For the text-containing cell, return its midpoint in [X, Y] coordinate format. 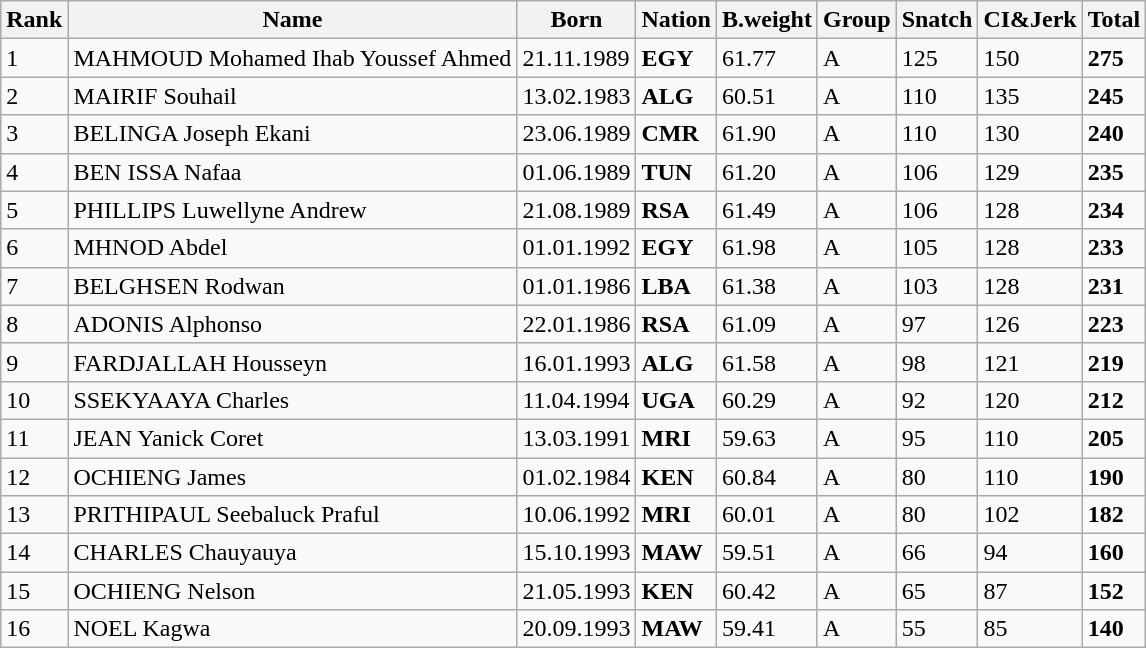
15 [34, 591]
245 [1114, 96]
231 [1114, 286]
97 [937, 324]
MAIRIF Souhail [292, 96]
12 [34, 477]
BEN ISSA Nafaa [292, 172]
120 [1030, 400]
61.20 [766, 172]
5 [34, 210]
16.01.1993 [576, 362]
55 [937, 629]
125 [937, 58]
3 [34, 134]
190 [1114, 477]
61.09 [766, 324]
ADONIS Alphonso [292, 324]
14 [34, 553]
22.01.1986 [576, 324]
60.29 [766, 400]
TUN [676, 172]
13.02.1983 [576, 96]
103 [937, 286]
61.98 [766, 248]
01.01.1992 [576, 248]
61.58 [766, 362]
OCHIENG Nelson [292, 591]
MHNOD Abdel [292, 248]
16 [34, 629]
Group [856, 20]
61.49 [766, 210]
21.08.1989 [576, 210]
212 [1114, 400]
PRITHIPAUL Seebaluck Praful [292, 515]
20.09.1993 [576, 629]
10.06.1992 [576, 515]
LBA [676, 286]
13.03.1991 [576, 438]
105 [937, 248]
B.weight [766, 20]
59.51 [766, 553]
6 [34, 248]
CI&Jerk [1030, 20]
205 [1114, 438]
60.84 [766, 477]
65 [937, 591]
9 [34, 362]
CMR [676, 134]
11 [34, 438]
59.63 [766, 438]
FARDJALLAH Housseyn [292, 362]
240 [1114, 134]
92 [937, 400]
219 [1114, 362]
233 [1114, 248]
61.90 [766, 134]
01.01.1986 [576, 286]
85 [1030, 629]
60.01 [766, 515]
Snatch [937, 20]
121 [1030, 362]
61.77 [766, 58]
126 [1030, 324]
4 [34, 172]
130 [1030, 134]
8 [34, 324]
UGA [676, 400]
Rank [34, 20]
150 [1030, 58]
61.38 [766, 286]
15.10.1993 [576, 553]
182 [1114, 515]
SSEKYAAYA Charles [292, 400]
NOEL Kagwa [292, 629]
BELINGA Joseph Ekani [292, 134]
223 [1114, 324]
102 [1030, 515]
PHILLIPS Luwellyne Andrew [292, 210]
CHARLES Chauyauya [292, 553]
7 [34, 286]
234 [1114, 210]
275 [1114, 58]
98 [937, 362]
23.06.1989 [576, 134]
129 [1030, 172]
94 [1030, 553]
Nation [676, 20]
BELGHSEN Rodwan [292, 286]
13 [34, 515]
Total [1114, 20]
01.02.1984 [576, 477]
235 [1114, 172]
21.05.1993 [576, 591]
10 [34, 400]
11.04.1994 [576, 400]
Born [576, 20]
160 [1114, 553]
1 [34, 58]
135 [1030, 96]
JEAN Yanick Coret [292, 438]
21.11.1989 [576, 58]
60.42 [766, 591]
OCHIENG James [292, 477]
152 [1114, 591]
95 [937, 438]
60.51 [766, 96]
2 [34, 96]
01.06.1989 [576, 172]
MAHMOUD Mohamed Ihab Youssef Ahmed [292, 58]
66 [937, 553]
Name [292, 20]
87 [1030, 591]
59.41 [766, 629]
140 [1114, 629]
